Return [x, y] of the center of cell containing provided text 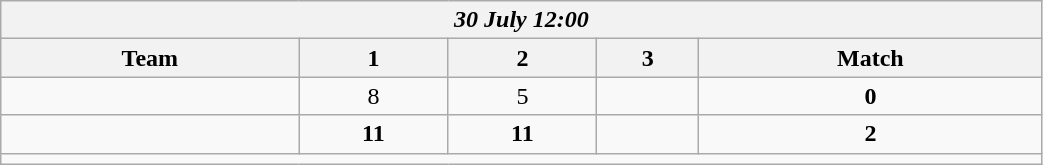
30 July 12:00 [522, 20]
1 [374, 58]
8 [374, 96]
Match [870, 58]
5 [522, 96]
3 [648, 58]
Team [150, 58]
0 [870, 96]
